Determine the [X, Y] coordinate at the center of the cell enclosing the given text.  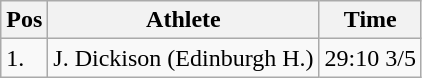
Athlete [184, 20]
Pos [24, 20]
29:10 3/5 [370, 58]
J. Dickison (Edinburgh H.) [184, 58]
Time [370, 20]
1. [24, 58]
